For the text-containing cell, return its midpoint in [X, Y] coordinate format. 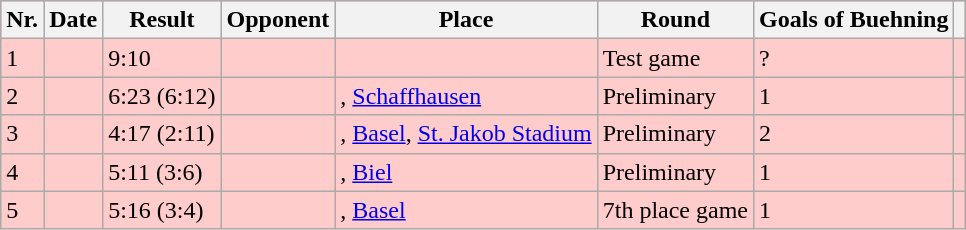
, Biel [466, 172]
6:23 (6:12) [162, 96]
Opponent [278, 20]
, Basel [466, 210]
3 [22, 134]
? [854, 58]
Result [162, 20]
5:11 (3:6) [162, 172]
, Schaffhausen [466, 96]
Goals of Buehning [854, 20]
, Basel, St. Jakob Stadium [466, 134]
7th place game [675, 210]
5 [22, 210]
4 [22, 172]
Nr. [22, 20]
Place [466, 20]
4:17 (2:11) [162, 134]
Round [675, 20]
9:10 [162, 58]
Test game [675, 58]
Date [74, 20]
5:16 (3:4) [162, 210]
